Capture the cell that displays the provided text and extract its (x, y) central coordinate. 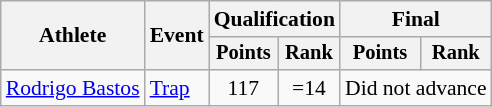
Athlete (73, 36)
Did not advance (416, 88)
=14 (309, 88)
Qualification (274, 19)
Event (177, 36)
Rodrigo Bastos (73, 88)
Final (416, 19)
117 (244, 88)
Trap (177, 88)
